Find where the given text appears and provide that cell's center as [X, Y] coordinate. 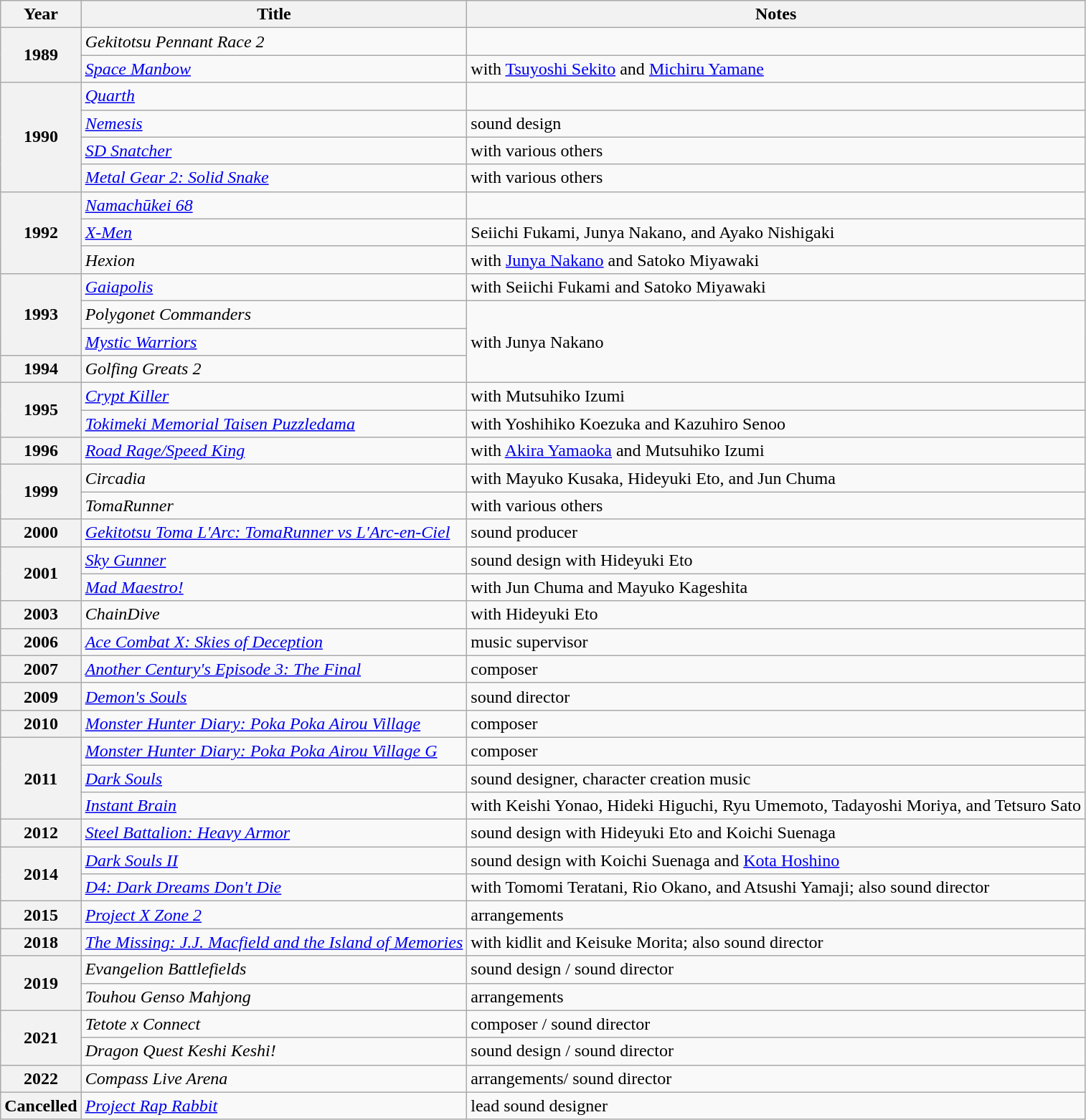
Dark Souls II [274, 860]
Dragon Quest Keshi Keshi! [274, 1051]
Seiichi Fukami, Junya Nakano, and Ayako Nishigaki [776, 232]
Tokimeki Memorial Taisen Puzzledama [274, 424]
SD Snatcher [274, 151]
2011 [41, 778]
Polygonet Commanders [274, 314]
1990 [41, 137]
2021 [41, 1038]
sound design with Hideyuki Eto [776, 560]
lead sound designer [776, 1106]
with Mutsuhiko Izumi [776, 397]
2018 [41, 942]
sound design [776, 123]
Golfing Greats 2 [274, 369]
with Tomomi Teratani, Rio Okano, and Atsushi Yamaji; also sound director [776, 888]
with Tsuyoshi Sekito and Michiru Yamane [776, 69]
1992 [41, 232]
with Keishi Yonao, Hideki Higuchi, Ryu Umemoto, Tadayoshi Moriya, and Tetsuro Sato [776, 806]
with Yoshihiko Koezuka and Kazuhiro Senoo [776, 424]
Ace Combat X: Skies of Deception [274, 642]
with Junya Nakano and Satoko Miyawaki [776, 260]
Space Manbow [274, 69]
sound producer [776, 533]
with Jun Chuma and Mayuko Kageshita [776, 587]
2012 [41, 833]
1989 [41, 55]
Mystic Warriors [274, 342]
Sky Gunner [274, 560]
2009 [41, 696]
Road Rage/Speed King [274, 451]
Tetote x Connect [274, 1024]
1999 [41, 492]
2022 [41, 1078]
with kidlit and Keisuke Morita; also sound director [776, 942]
Evangelion Battlefields [274, 969]
Gaiapolis [274, 287]
1996 [41, 451]
music supervisor [776, 642]
Touhou Genso Mahjong [274, 997]
2000 [41, 533]
Year [41, 14]
Cancelled [41, 1106]
Gekitotsu Pennant Race 2 [274, 42]
Steel Battalion: Heavy Armor [274, 833]
1993 [41, 314]
D4: Dark Dreams Don't Die [274, 888]
2007 [41, 669]
with Hideyuki Eto [776, 614]
2015 [41, 915]
with Junya Nakano [776, 341]
2001 [41, 574]
Mad Maestro! [274, 587]
TomaRunner [274, 506]
1995 [41, 410]
sound design with Koichi Suenaga and Kota Hoshino [776, 860]
Instant Brain [274, 806]
Project X Zone 2 [274, 915]
Notes [776, 14]
Monster Hunter Diary: Poka Poka Airou Village G [274, 751]
2014 [41, 874]
Metal Gear 2: Solid Snake [274, 178]
Project Rap Rabbit [274, 1106]
Quarth [274, 96]
composer / sound director [776, 1024]
Circadia [274, 478]
with Akira Yamaoka and Mutsuhiko Izumi [776, 451]
with Mayuko Kusaka, Hideyuki Eto, and Jun Chuma [776, 478]
arrangements/ sound director [776, 1078]
Gekitotsu Toma L'Arc: TomaRunner vs L'Arc-en-Ciel [274, 533]
ChainDive [274, 614]
Nemesis [274, 123]
Crypt Killer [274, 397]
Title [274, 14]
sound designer, character creation music [776, 778]
Another Century's Episode 3: The Final [274, 669]
Demon's Souls [274, 696]
1994 [41, 369]
with Seiichi Fukami and Satoko Miyawaki [776, 287]
2019 [41, 983]
Namachūkei 68 [274, 205]
sound director [776, 696]
Hexion [274, 260]
Compass Live Arena [274, 1078]
The Missing: J.J. Macfield and the Island of Memories [274, 942]
Monster Hunter Diary: Poka Poka Airou Village [274, 723]
2003 [41, 614]
2010 [41, 723]
Dark Souls [274, 778]
X-Men [274, 232]
2006 [41, 642]
sound design with Hideyuki Eto and Koichi Suenaga [776, 833]
